Capture the cell that displays the provided text and extract its [X, Y] central coordinate. 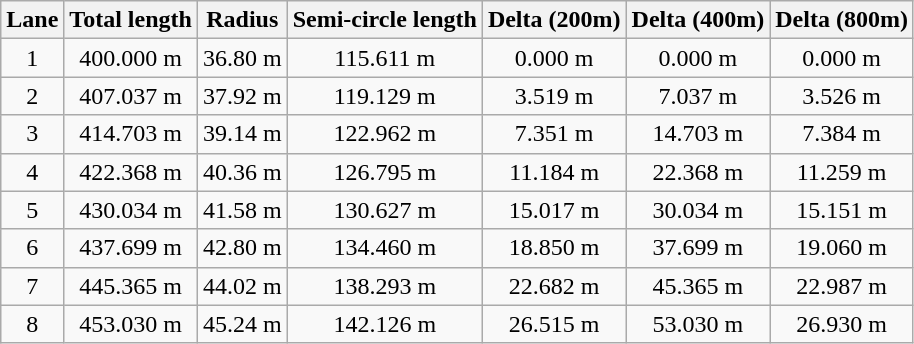
Delta (400m) [698, 20]
445.365 m [131, 286]
1 [32, 58]
142.126 m [384, 324]
15.151 m [842, 210]
Delta (800m) [842, 20]
134.460 m [384, 248]
400.000 m [131, 58]
14.703 m [698, 134]
3 [32, 134]
7 [32, 286]
15.017 m [554, 210]
430.034 m [131, 210]
115.611 m [384, 58]
Total length [131, 20]
45.365 m [698, 286]
2 [32, 96]
414.703 m [131, 134]
4 [32, 172]
Lane [32, 20]
18.850 m [554, 248]
44.02 m [242, 286]
6 [32, 248]
Delta (200m) [554, 20]
8 [32, 324]
22.987 m [842, 286]
26.930 m [842, 324]
22.682 m [554, 286]
39.14 m [242, 134]
138.293 m [384, 286]
7.384 m [842, 134]
37.699 m [698, 248]
119.129 m [384, 96]
40.36 m [242, 172]
Semi-circle length [384, 20]
122.962 m [384, 134]
11.184 m [554, 172]
37.92 m [242, 96]
42.80 m [242, 248]
453.030 m [131, 324]
45.24 m [242, 324]
7.037 m [698, 96]
36.80 m [242, 58]
26.515 m [554, 324]
422.368 m [131, 172]
130.627 m [384, 210]
3.526 m [842, 96]
437.699 m [131, 248]
22.368 m [698, 172]
5 [32, 210]
41.58 m [242, 210]
126.795 m [384, 172]
11.259 m [842, 172]
53.030 m [698, 324]
19.060 m [842, 248]
3.519 m [554, 96]
7.351 m [554, 134]
407.037 m [131, 96]
Radius [242, 20]
30.034 m [698, 210]
